From the cell containing the given text, extract its center point as [X, Y] coordinate. 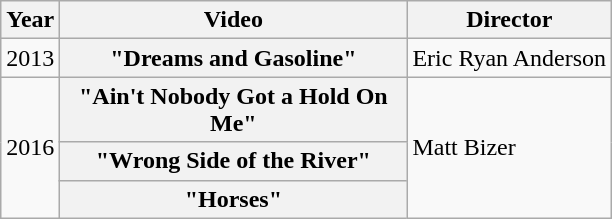
Director [510, 20]
2013 [30, 58]
2016 [30, 148]
Year [30, 20]
Eric Ryan Anderson [510, 58]
Matt Bizer [510, 148]
"Wrong Side of the River" [234, 161]
"Dreams and Gasoline" [234, 58]
"Horses" [234, 199]
"Ain't Nobody Got a Hold On Me" [234, 110]
Video [234, 20]
